Extract the [X, Y] coordinate from the center of the cell holding the provided text.  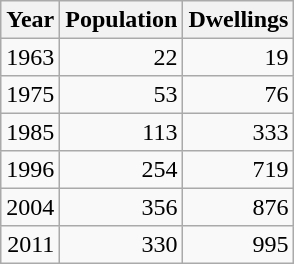
995 [238, 244]
2004 [30, 206]
1975 [30, 94]
2011 [30, 244]
76 [238, 94]
356 [122, 206]
330 [122, 244]
333 [238, 132]
1963 [30, 56]
53 [122, 94]
719 [238, 170]
19 [238, 56]
254 [122, 170]
Year [30, 20]
1996 [30, 170]
Dwellings [238, 20]
1985 [30, 132]
Population [122, 20]
113 [122, 132]
876 [238, 206]
22 [122, 56]
